Provide the [x, y] coordinate of the cell's center where the given text is located.  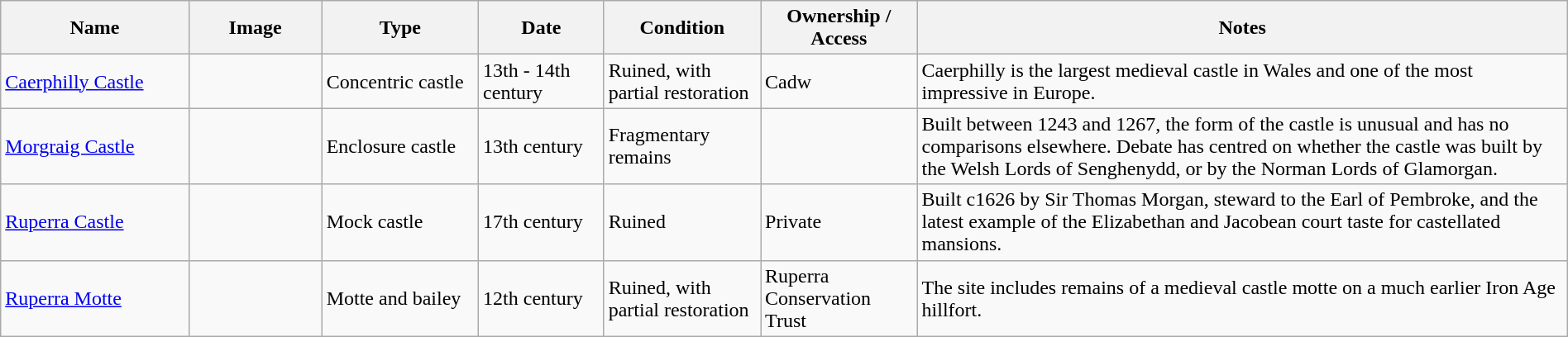
13th century [542, 146]
The site includes remains of a medieval castle motte on a much earlier Iron Age hillfort. [1242, 298]
Ruperra Conservation Trust [839, 298]
Ruined [681, 222]
Condition [681, 28]
Private [839, 222]
Caerphilly Castle [94, 81]
Concentric castle [400, 81]
12th century [542, 298]
Caerphilly is the largest medieval castle in Wales and one of the most impressive in Europe. [1242, 81]
Fragmentary remains [681, 146]
Ruperra Castle [94, 222]
Motte and bailey [400, 298]
Ruperra Motte [94, 298]
Mock castle [400, 222]
Name [94, 28]
17th century [542, 222]
Type [400, 28]
Image [255, 28]
Morgraig Castle [94, 146]
13th - 14th century [542, 81]
Enclosure castle [400, 146]
Date [542, 28]
Cadw [839, 81]
Notes [1242, 28]
Ownership / Access [839, 28]
